For the text-containing cell, return its midpoint in (x, y) coordinate format. 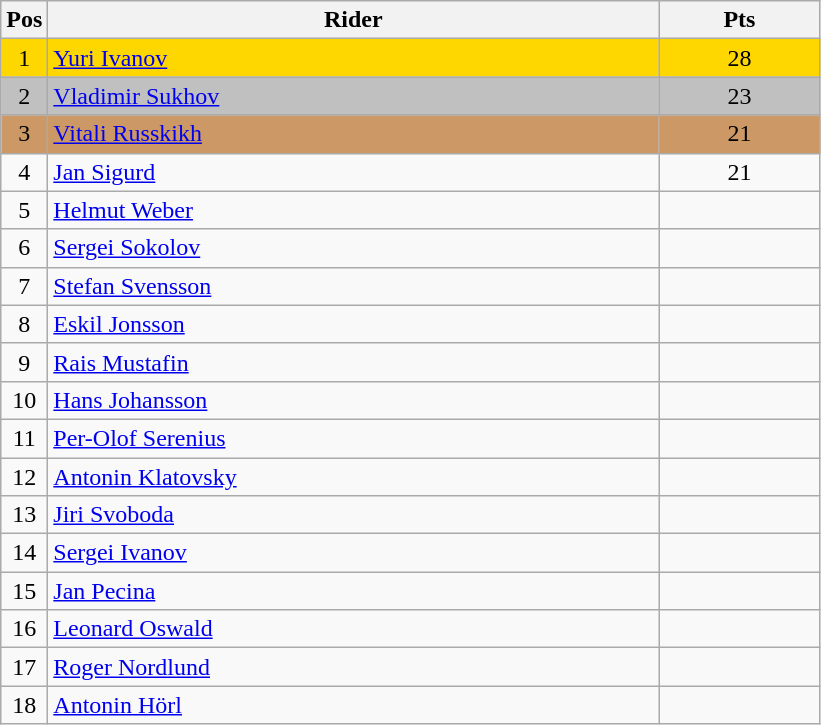
11 (24, 438)
9 (24, 362)
6 (24, 248)
Jiri Svoboda (354, 515)
Antonin Hörl (354, 705)
Stefan Svensson (354, 286)
12 (24, 477)
1 (24, 58)
28 (740, 58)
17 (24, 667)
2 (24, 96)
16 (24, 629)
18 (24, 705)
10 (24, 400)
Per-Olof Serenius (354, 438)
Yuri Ivanov (354, 58)
3 (24, 134)
Vladimir Sukhov (354, 96)
14 (24, 553)
Sergei Ivanov (354, 553)
Jan Sigurd (354, 172)
Rais Mustafin (354, 362)
Rider (354, 20)
Pos (24, 20)
5 (24, 210)
Pts (740, 20)
Roger Nordlund (354, 667)
15 (24, 591)
Eskil Jonsson (354, 324)
Hans Johansson (354, 400)
Sergei Sokolov (354, 248)
Antonin Klatovsky (354, 477)
4 (24, 172)
Leonard Oswald (354, 629)
7 (24, 286)
Vitali Russkikh (354, 134)
Jan Pecina (354, 591)
23 (740, 96)
Helmut Weber (354, 210)
8 (24, 324)
13 (24, 515)
